Provide the [x, y] coordinate of the cell's center where the given text is located.  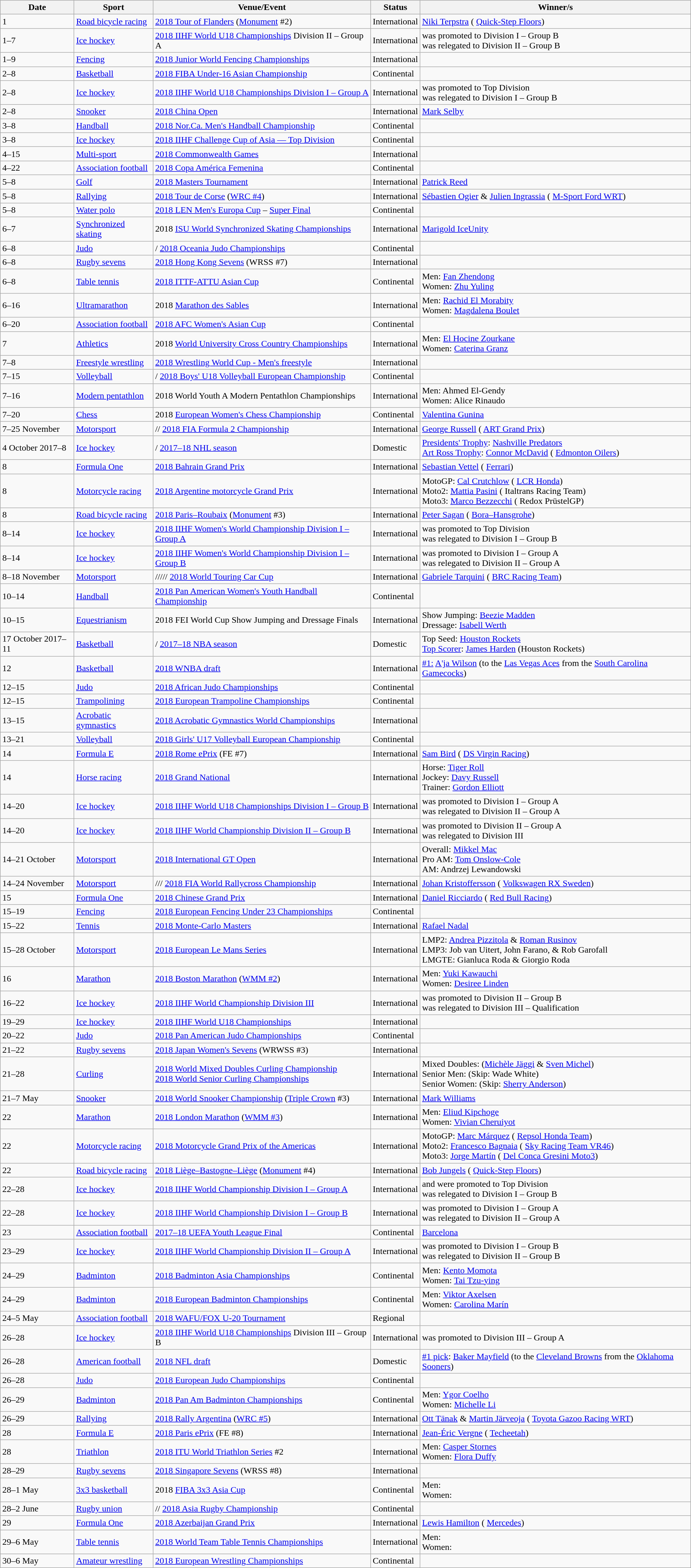
2018 World Mixed Doubles Curling Championship 2018 World Senior Curling Championships [262, 1074]
17 October 2017–11 [37, 644]
Men: Viktor AxelsenWomen: Carolina Marín [555, 1299]
Acrobatic gymnastics [114, 720]
2018 WNBA draft [262, 668]
15–19 [37, 912]
2018 IIHF World Championship Division III [262, 1002]
2017–18 UEFA Youth League Final [262, 1232]
4–15 [37, 154]
2018 World Snooker Championship (Triple Crown #3) [262, 1098]
Regional [395, 1318]
1 [37, 21]
2018 Girls' U17 Volleyball European Championship [262, 739]
2018 NFL draft [262, 1362]
2018 IIHF World U18 Championships Division II – Group A [262, 41]
1–9 [37, 59]
Men: Ygor CoelhoWomen: Michelle Li [555, 1399]
15 [37, 898]
2018 Bahrain Grand Prix [262, 467]
2018 FIBA Under-16 Asian Championship [262, 74]
2018 Boston Marathon (WMM #2) [262, 979]
MotoGP: Marc Márquez ( Repsol Honda Team)Moto2: Francesco Bagnaia ( Sky Racing Team VR46)Moto3: Jorge Martín ( Del Conca Gresini Moto3) [555, 1146]
12 [37, 668]
Patrick Reed [555, 182]
#1: A'ja Wilson (to the Las Vegas Aces from the South Carolina Gamecocks) [555, 668]
Daniel Ricciardo ( Red Bull Racing) [555, 898]
2018 Chinese Grand Prix [262, 898]
Rugby union [114, 1509]
Winner/s [555, 7]
2018 IIHF Challenge Cup of Asia — Top Division [262, 140]
Freestyle wrestling [114, 362]
2018 FIBA 3x3 Asia Cup [262, 1489]
7–15 [37, 376]
2018 IIHF World Championship Division II – Group B [262, 830]
Rafael Nadal [555, 926]
Men: El Hocine ZourkaneWomen: Caterina Granz [555, 344]
MotoGP: Cal Crutchlow ( LCR Honda)Moto2: Mattia Pasini ( Italtrans Racing Team)Moto3: Marco Bezzecchi ( Redox PrüstelGP) [555, 491]
2018 IIHF World U18 Championships Division I – Group A [262, 92]
3x3 basketball [114, 1489]
2018 Grand National [262, 777]
2018 Tour de Corse (WRC #4) [262, 196]
2018 Motorcycle Grand Prix of the Americas [262, 1146]
Show Jumping: Beezie Madden Dressage: Isabell Werth [555, 620]
American football [114, 1362]
24–5 May [37, 1318]
2018 London Marathon (WMM #3) [262, 1117]
Water polo [114, 210]
2018 Marathon des Sables [262, 305]
23–29 [37, 1251]
2018 World University Cross Country Championships [262, 344]
Men: Yuki KawauchiWomen: Desiree Linden [555, 979]
2018 IIHF Women's World Championship Division I – Group A [262, 534]
Sebastian Vettel ( Ferrari) [555, 467]
2018 FEI World Cup Show Jumping and Dressage Finals [262, 620]
7–8 [37, 362]
2018 IIHF World Championship Division I – Group A [262, 1189]
2018 World Team Table Tennis Championships [262, 1542]
2018 IIHF World Championship Division I – Group B [262, 1213]
21–22 [37, 1050]
6–7 [37, 229]
13–15 [37, 720]
2018 African Judo Championships [262, 687]
2018 IIHF World U18 Championships [262, 1022]
2018 ISU World Synchronized Skating Championships [262, 229]
2018 China Open [262, 112]
Marigold IceUnity [555, 229]
2018 European Badminton Championships [262, 1299]
6–16 [37, 305]
Venue/Event [262, 7]
2018 IIHF World U18 Championships Division I – Group B [262, 806]
was promoted to Division II – Group B was relegated to Division III – Qualification [555, 1002]
14–21 October [37, 860]
28–29 [37, 1470]
was promoted to Division III – Group A [555, 1337]
2018 Paris–Roubaix (Monument #3) [262, 515]
Trampolining [114, 701]
Date [37, 7]
2018 Singapore Sevens (WRSS #8) [262, 1470]
Status [395, 7]
28–2 June [37, 1509]
2018 Argentine motorcycle Grand Prix [262, 491]
2018 European Women's Chess Championship [262, 414]
2018 IIHF World U18 Championships Division III – Group B [262, 1337]
and were promoted to Top Division was relegated to Division I – Group B [555, 1189]
28–1 May [37, 1489]
2018 ITU World Triathlon Series #2 [262, 1452]
2018 Badminton Asia Championships [262, 1275]
2018 Pan American Judo Championships [262, 1036]
Men: Ahmed El-GendyWomen: Alice Rinaudo [555, 395]
Bob Jungels ( Quick-Step Floors) [555, 1170]
Synchronized skating [114, 229]
2018 AFC Women's Asian Cup [262, 324]
Gabriele Tarquini ( BRC Racing Team) [555, 577]
23 [37, 1232]
Chess [114, 414]
10–14 [37, 596]
13–21 [37, 739]
2018 Wrestling World Cup - Men's freestyle [262, 362]
2018 LEN Men's Europa Cup – Super Final [262, 210]
2018 Paris ePrix (FE #8) [262, 1432]
2018 Pan Am Badminton Championships [262, 1399]
/ 2017–18 NBA season [262, 644]
Sam Bird ( DS Virgin Racing) [555, 753]
#1 pick: Baker Mayfield (to the Cleveland Browns from the Oklahoma Sooners) [555, 1362]
30–6 May [37, 1561]
Barcelona [555, 1232]
Sport [114, 7]
2018 ITTF-ATTU Asian Cup [262, 281]
2018 IIHF World Championship Division II – Group A [262, 1251]
29 [37, 1523]
2018 European Fencing Under 23 Championships [262, 912]
LMP2: Andrea Pizzitola & Roman RusinovLMP3: Job van Uitert, John Farano, & Rob GarofallLMGTE: Gianluca Roda & Giorgio Roda [555, 950]
Lewis Hamilton ( Mercedes) [555, 1523]
7 [37, 344]
/ 2017–18 NHL season [262, 448]
20–22 [37, 1036]
Triathlon [114, 1452]
2018 Commonwealth Games [262, 154]
George Russell ( ART Grand Prix) [555, 428]
Ultramarathon [114, 305]
2018 European Wrestling Championships [262, 1561]
Amateur wrestling [114, 1561]
2018 World Youth A Modern Pentathlon Championships [262, 395]
2018 Rally Argentina (WRC #5) [262, 1418]
2018 Rome ePrix (FE #7) [262, 753]
Jean-Éric Vergne ( Techeetah) [555, 1432]
1–7 [37, 41]
2018 Azerbaijan Grand Prix [262, 1523]
Curling [114, 1074]
/// 2018 FIA World Rallycross Championship [262, 884]
15–22 [37, 926]
15–28 October [37, 950]
16 [37, 979]
Valentina Gunina [555, 414]
2018 Acrobatic Gymnastics World Championships [262, 720]
Horse: Tiger RollJockey: Davy RussellTrainer: Gordon Elliott [555, 777]
7–16 [37, 395]
Niki Terpstra ( Quick-Step Floors) [555, 21]
// 2018 FIA Formula 2 Championship [262, 428]
Sébastien Ogier & Julien Ingrassia ( M-Sport Ford WRT) [555, 196]
29–6 May [37, 1542]
2018 Junior World Fencing Championships [262, 59]
6–20 [37, 324]
Men: Kento MomotaWomen: Tai Tzu-ying [555, 1275]
/ 2018 Boys' U18 Volleyball European Championship [262, 376]
Ott Tänak & Martin Järveoja ( Toyota Gazoo Racing WRT) [555, 1418]
Tennis [114, 926]
2018 Liège–Bastogne–Liège (Monument #4) [262, 1170]
Overall: Mikkel MacPro AM: Tom Onslow-ColeAM: Andrzej Lewandowski [555, 860]
2018 International GT Open [262, 860]
2018 IIHF Women's World Championship Division I – Group B [262, 558]
Top Seed: Houston RocketsTop Scorer: James Harden (Houston Rockets) [555, 644]
was promoted to Division II – Group A was relegated to Division III [555, 830]
10–15 [37, 620]
7–25 November [37, 428]
2018 WAFU/FOX U-20 Tournament [262, 1318]
21–28 [37, 1074]
2018 European Le Mans Series [262, 950]
2018 Nor.Ca. Men's Handball Championship [262, 126]
Golf [114, 182]
2018 Hong Kong Sevens (WRSS #7) [262, 262]
2018 Japan Women's Sevens (WRWSS #3) [262, 1050]
Men: Casper StornesWomen: Flora Duffy [555, 1452]
Modern pentathlon [114, 395]
19–29 [37, 1022]
2018 Copa América Femenina [262, 168]
Men: Rachid El MorabityWomen: Magdalena Boulet [555, 305]
4–22 [37, 168]
Athletics [114, 344]
// 2018 Asia Rugby Championship [262, 1509]
2018 European Trampoline Championships [262, 701]
Peter Sagan ( Bora–Hansgrohe) [555, 515]
16–22 [37, 1002]
/ 2018 Oceania Judo Championships [262, 248]
2018 Tour of Flanders (Monument #2) [262, 21]
///// 2018 World Touring Car Cup [262, 577]
2018 Pan American Women's Youth Handball Championship [262, 596]
2018 Masters Tournament [262, 182]
7–20 [37, 414]
Presidents' Trophy: Nashville PredatorsArt Ross Trophy: Connor McDavid ( Edmonton Oilers) [555, 448]
Mark Williams [555, 1098]
21–7 May [37, 1098]
Equestrianism [114, 620]
Men: Eliud KipchogeWomen: Vivian Cheruiyot [555, 1117]
4 October 2017–8 [37, 448]
2018 Monte-Carlo Masters [262, 926]
Multi-sport [114, 154]
Mixed Doubles: (Michèle Jäggi & Sven Michel)Senior Men: (Skip: Wade White)Senior Women: (Skip: Sherry Anderson) [555, 1074]
Horse racing [114, 777]
Johan Kristoffersson ( Volkswagen RX Sweden) [555, 884]
8–18 November [37, 577]
Men: Fan ZhendongWomen: Zhu Yuling [555, 281]
14–24 November [37, 884]
2018 European Judo Championships [262, 1380]
Mark Selby [555, 112]
